For the text-containing cell, return its midpoint in [x, y] coordinate format. 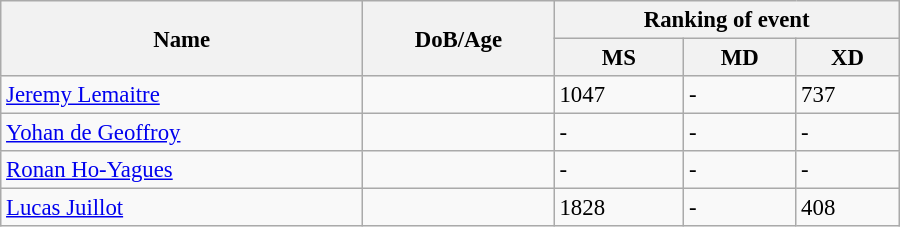
Ranking of event [726, 20]
737 [848, 95]
Yohan de Geoffroy [182, 133]
1047 [619, 95]
408 [848, 208]
Name [182, 38]
Ronan Ho-Yagues [182, 170]
DoB/Age [459, 38]
XD [848, 58]
Lucas Juillot [182, 208]
MS [619, 58]
MD [740, 58]
Jeremy Lemaitre [182, 95]
1828 [619, 208]
